Pinpoint the cell where the given text exists, returning its [X, Y] midpoint coordinate. 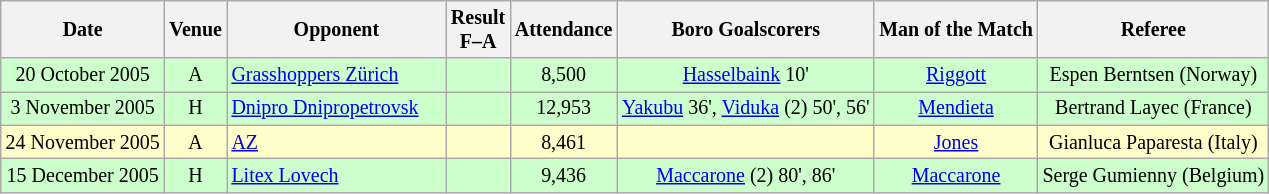
Man of the Match [956, 30]
Mendieta [956, 108]
Maccarone (2) 80', 86' [746, 176]
8,500 [564, 76]
Grasshoppers Zürich [336, 76]
ResultF–A [478, 30]
24 November 2005 [83, 142]
15 December 2005 [83, 176]
Riggott [956, 76]
8,461 [564, 142]
Maccarone [956, 176]
Venue [196, 30]
Boro Goalscorers [746, 30]
Referee [1154, 30]
AZ [336, 142]
Gianluca Paparesta (Italy) [1154, 142]
Yakubu 36', Viduka (2) 50', 56' [746, 108]
Date [83, 30]
Hasselbaink 10' [746, 76]
Attendance [564, 30]
Bertrand Layec (France) [1154, 108]
12,953 [564, 108]
Jones [956, 142]
3 November 2005 [83, 108]
Litex Lovech [336, 176]
Espen Berntsen (Norway) [1154, 76]
9,436 [564, 176]
20 October 2005 [83, 76]
Serge Gumienny (Belgium) [1154, 176]
Opponent [336, 30]
Dnipro Dnipropetrovsk [336, 108]
